Find where the given text appears and provide that cell's center as (X, Y) coordinate. 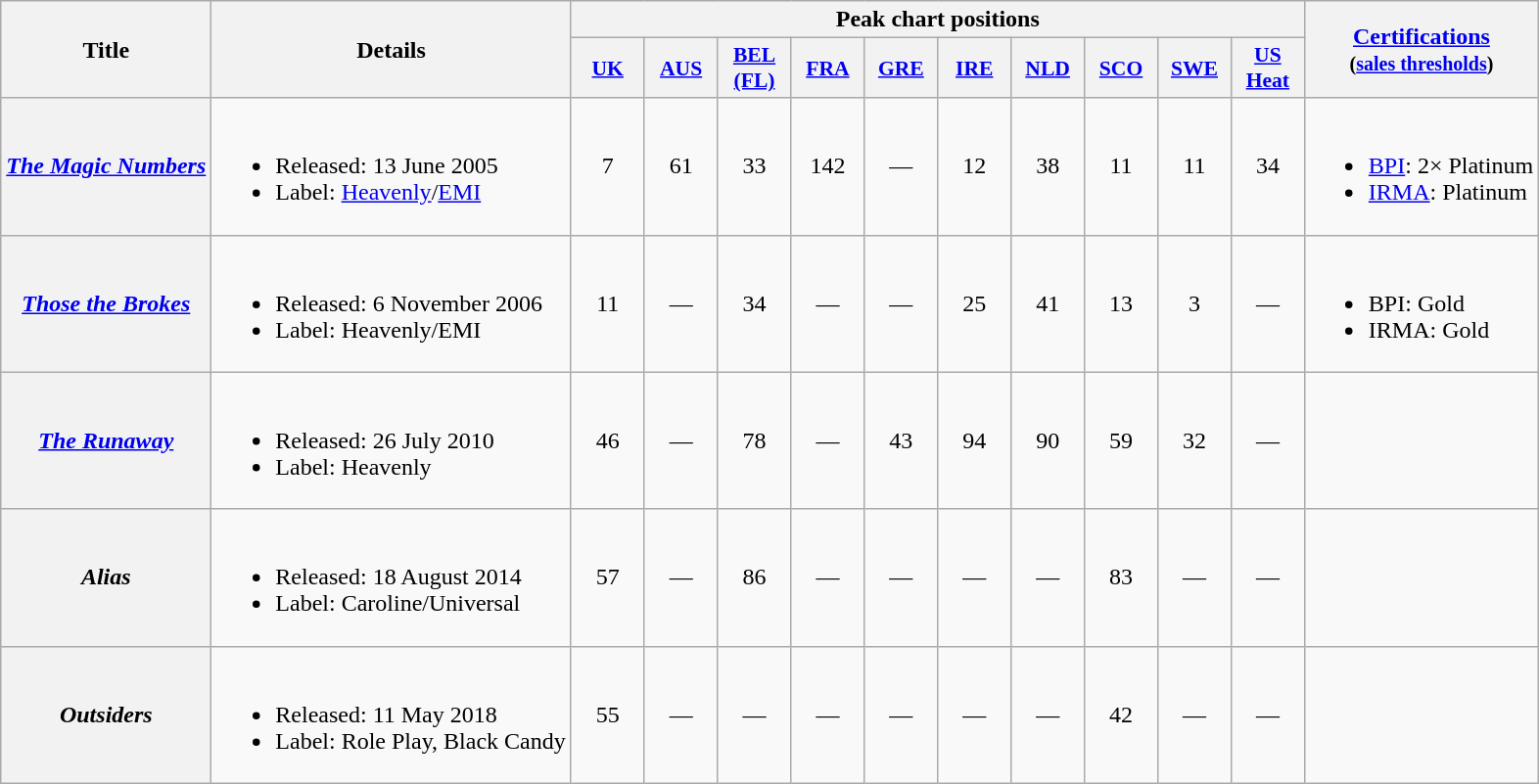
Certifications(sales thresholds) (1422, 49)
NLD (1048, 69)
57 (607, 577)
3 (1194, 303)
Title (106, 49)
59 (1122, 440)
Released: 11 May 2018Label: Role Play, Black Candy (392, 715)
UK (607, 69)
SWE (1194, 69)
13 (1122, 303)
GRE (901, 69)
55 (607, 715)
The Magic Numbers (106, 166)
12 (975, 166)
Those the Brokes (106, 303)
38 (1048, 166)
90 (1048, 440)
FRA (828, 69)
Peak chart positions (938, 20)
Outsiders (106, 715)
IRE (975, 69)
142 (828, 166)
Released: 26 July 2010Label: Heavenly (392, 440)
86 (754, 577)
AUS (681, 69)
61 (681, 166)
7 (607, 166)
Released: 6 November 2006Label: Heavenly/EMI (392, 303)
83 (1122, 577)
BPI: GoldIRMA: Gold (1422, 303)
41 (1048, 303)
33 (754, 166)
BEL(FL) (754, 69)
94 (975, 440)
USHeat (1267, 69)
32 (1194, 440)
Alias (106, 577)
78 (754, 440)
Released: 18 August 2014Label: Caroline/Universal (392, 577)
46 (607, 440)
42 (1122, 715)
The Runaway (106, 440)
SCO (1122, 69)
Released: 13 June 2005Label: Heavenly/EMI (392, 166)
43 (901, 440)
Details (392, 49)
BPI: 2× PlatinumIRMA: Platinum (1422, 166)
25 (975, 303)
